For the text-containing cell, return its midpoint in (X, Y) coordinate format. 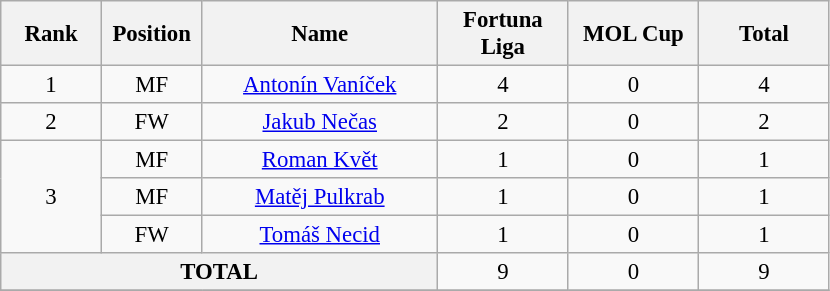
MOL Cup (634, 34)
3 (52, 198)
Fortuna Liga (504, 34)
Jakub Nečas (320, 122)
Rank (52, 34)
Name (320, 34)
Roman Květ (320, 160)
Matěj Pulkrab (320, 197)
Antonín Vaníček (320, 85)
Total (764, 34)
Position (152, 34)
Tomáš Necid (320, 235)
